Output the (x, y) coordinate of the center of the cell containing the given text.  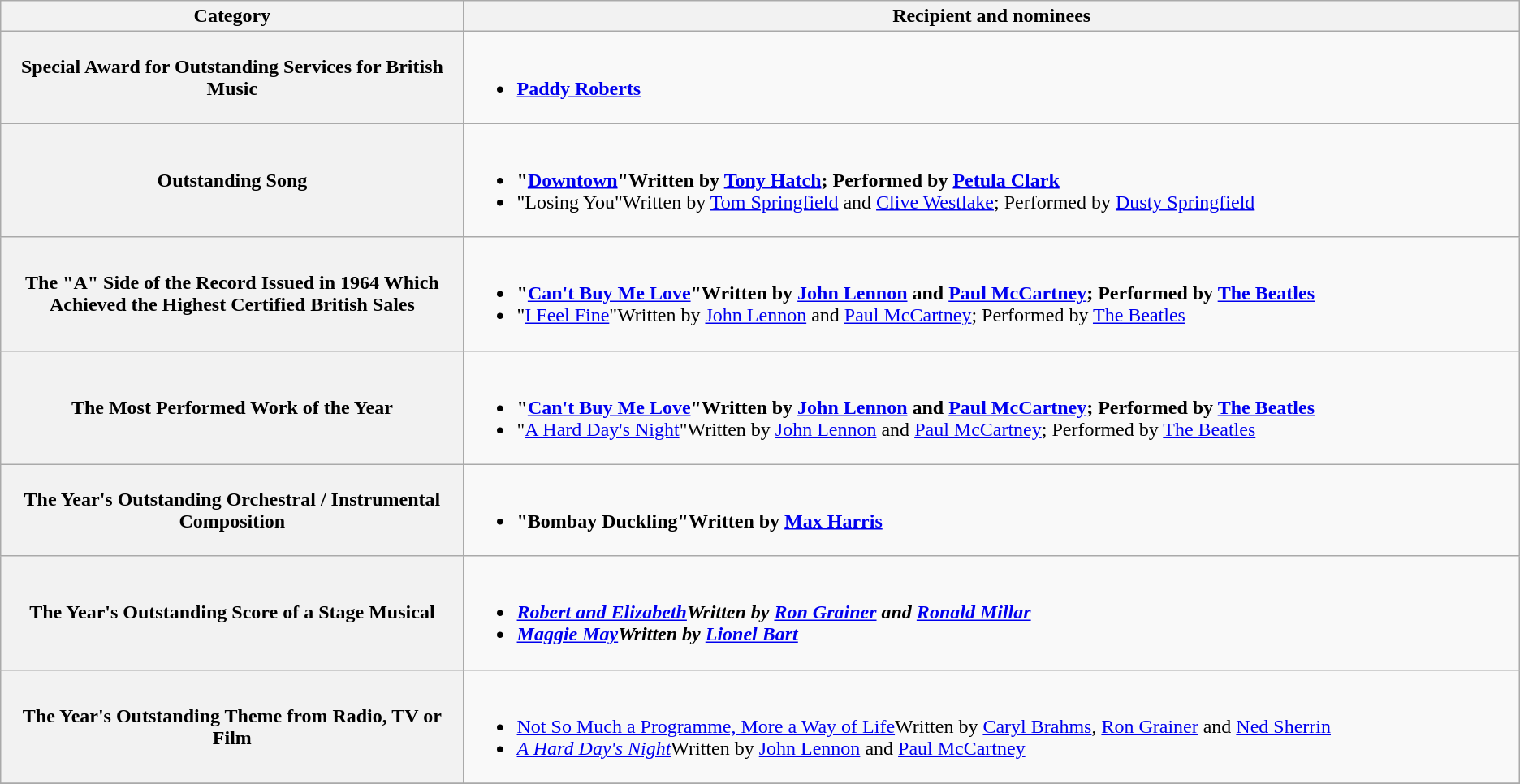
Outstanding Song (232, 180)
The Most Performed Work of the Year (232, 407)
Recipient and nominees (991, 16)
Special Award for Outstanding Services for British Music (232, 78)
"Downtown"Written by Tony Hatch; Performed by Petula Clark"Losing You"Written by Tom Springfield and Clive Westlake; Performed by Dusty Springfield (991, 180)
The Year's Outstanding Theme from Radio, TV or Film (232, 726)
Category (232, 16)
The "A" Side of the Record Issued in 1964 Which Achieved the Highest Certified British Sales (232, 294)
"Bombay Duckling"Written by Max Harris (991, 510)
Paddy Roberts (991, 78)
The Year's Outstanding Orchestral / Instrumental Composition (232, 510)
The Year's Outstanding Score of a Stage Musical (232, 613)
Robert and ElizabethWritten by Ron Grainer and Ronald MillarMaggie MayWritten by Lionel Bart (991, 613)
